Detect which cell encompasses the target text, then output its (x, y) center coordinate. 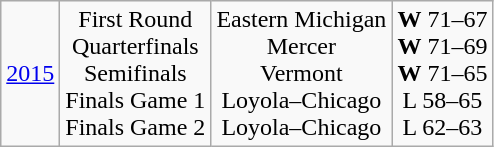
2015 (30, 74)
First RoundQuarterfinalsSemifinalsFinals Game 1Finals Game 2 (136, 74)
W 71–67W 71–69W 71–65L 58–65L 62–63 (442, 74)
Eastern MichiganMercerVermontLoyola–ChicagoLoyola–Chicago (302, 74)
